Capture the cell that displays the provided text and extract its (X, Y) central coordinate. 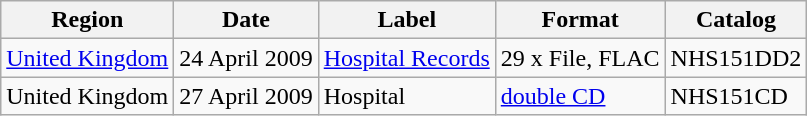
Hospital Records (406, 58)
Format (580, 20)
Label (406, 20)
Hospital (406, 96)
Region (88, 20)
29 x File, FLAC (580, 58)
NHS151CD (736, 96)
Catalog (736, 20)
Date (246, 20)
27 April 2009 (246, 96)
NHS151DD2 (736, 58)
double CD (580, 96)
24 April 2009 (246, 58)
